Search for the cell housing the specified text and yield its (x, y) center coordinate. 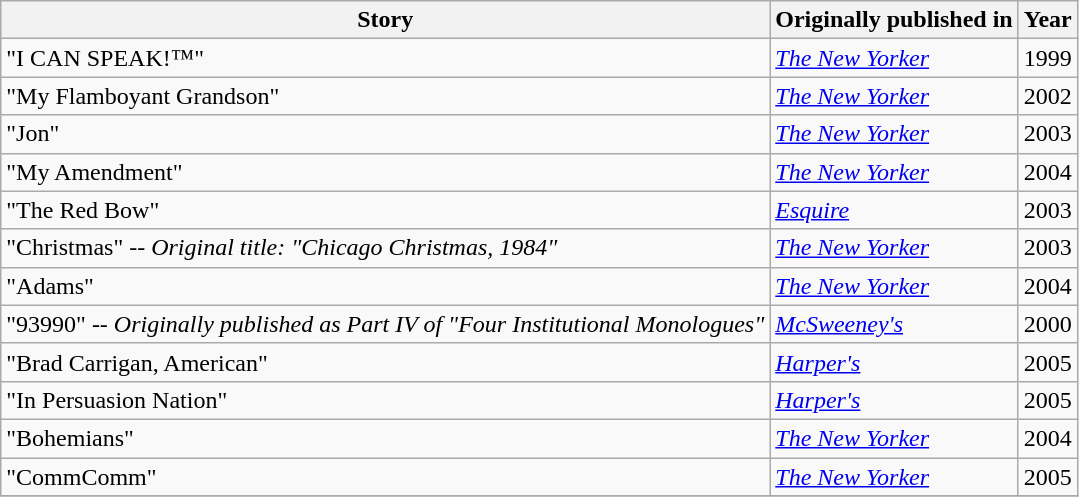
"Brad Carrigan, American" (386, 362)
"Bohemians" (386, 438)
"I CAN SPEAK!™" (386, 58)
"The Red Bow" (386, 210)
McSweeney's (894, 324)
"Jon" (386, 134)
2000 (1048, 324)
"Adams" (386, 286)
"In Persuasion Nation" (386, 400)
Year (1048, 20)
Esquire (894, 210)
Story (386, 20)
2002 (1048, 96)
"Christmas" -- Original title: "Chicago Christmas, 1984" (386, 248)
"My Amendment" (386, 172)
"CommComm" (386, 477)
1999 (1048, 58)
"My Flamboyant Grandson" (386, 96)
"93990" -- Originally published as Part IV of "Four Institutional Monologues" (386, 324)
Originally published in (894, 20)
